Provide the [X, Y] coordinate of the cell's center where the given text is located.  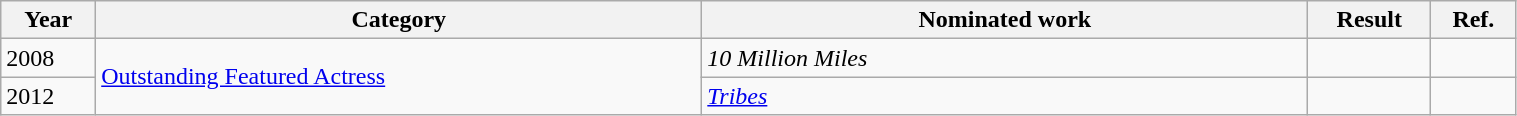
Year [48, 20]
Result [1370, 20]
Ref. [1474, 20]
Tribes [1005, 96]
Nominated work [1005, 20]
Outstanding Featured Actress [399, 77]
2012 [48, 96]
10 Million Miles [1005, 58]
Category [399, 20]
2008 [48, 58]
